Pinpoint the cell where the given text exists, returning its (x, y) midpoint coordinate. 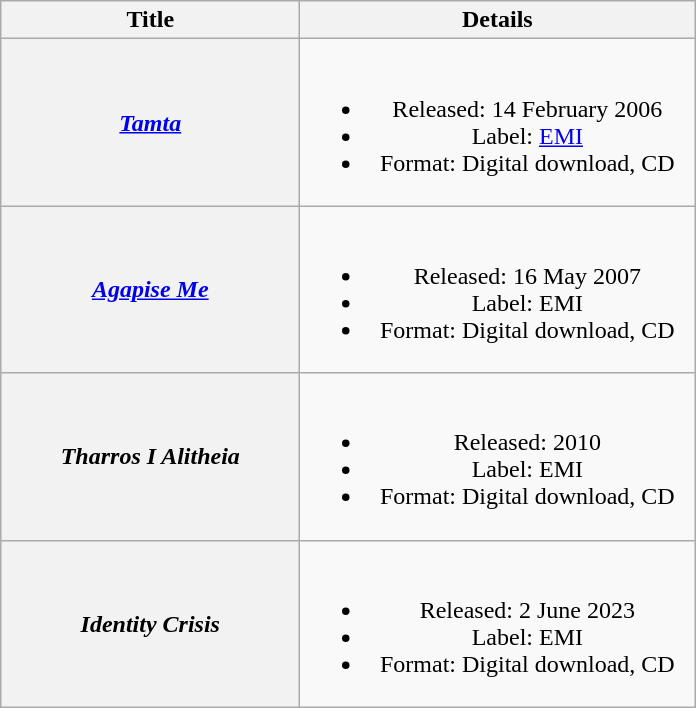
Identity Crisis (150, 624)
Released: 2 June 2023Label: EMIFormat: Digital download, CD (498, 624)
Tamta (150, 122)
Details (498, 20)
Agapise Me (150, 290)
Title (150, 20)
Released: 16 May 2007Label: EMIFormat: Digital download, CD (498, 290)
Released: 2010Label: EMIFormat: Digital download, CD (498, 456)
Tharros I Alitheia (150, 456)
Released: 14 February 2006Label: EMIFormat: Digital download, CD (498, 122)
